Scan for the cell matching the given text and deliver its [x, y] coordinate at center. 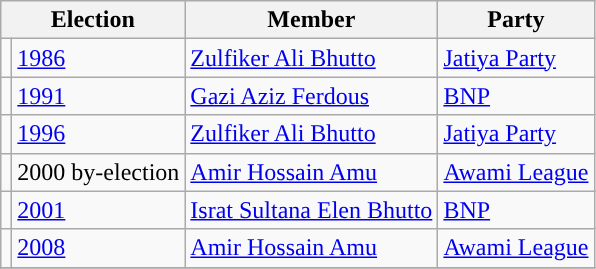
2000 by-election [98, 172]
Israt Sultana Elen Bhutto [312, 210]
1991 [98, 96]
2001 [98, 210]
2008 [98, 248]
1996 [98, 134]
Gazi Aziz Ferdous [312, 96]
Party [516, 20]
Member [312, 20]
Election [93, 20]
1986 [98, 58]
